Output the (X, Y) coordinate of the center of the cell containing the given text.  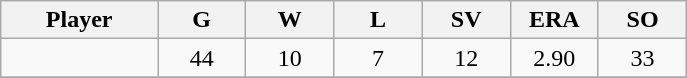
G (202, 20)
Player (80, 20)
44 (202, 58)
10 (290, 58)
SO (642, 20)
33 (642, 58)
W (290, 20)
SV (466, 20)
12 (466, 58)
2.90 (554, 58)
L (378, 20)
ERA (554, 20)
7 (378, 58)
